Detect which cell encompasses the target text, then output its [x, y] center coordinate. 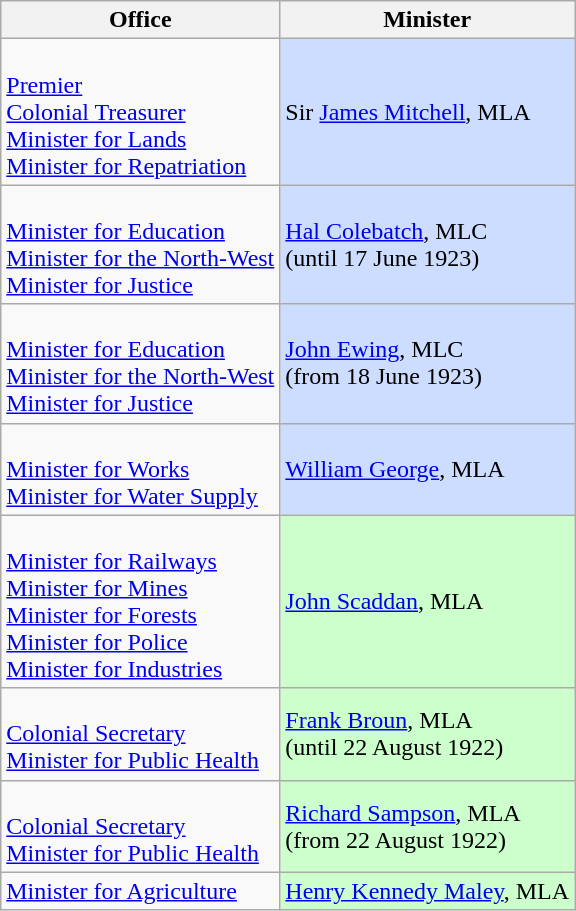
John Scaddan, MLA [428, 602]
Hal Colebatch, MLC(until 17 June 1923) [428, 244]
Minister for Works Minister for Water Supply [140, 469]
Richard Sampson, MLA(from 22 August 1922) [428, 826]
Minister for Agriculture [140, 891]
William George, MLA [428, 469]
Minister for Railways Minister for Mines Minister for Forests Minister for Police Minister for Industries [140, 602]
Minister [428, 20]
Premier Colonial Treasurer Minister for Lands Minister for Repatriation [140, 112]
Henry Kennedy Maley, MLA [428, 891]
Frank Broun, MLA(until 22 August 1922) [428, 734]
Sir James Mitchell, MLA [428, 112]
Office [140, 20]
John Ewing, MLC(from 18 June 1923) [428, 364]
